Scan for the cell matching the given text and deliver its [x, y] coordinate at center. 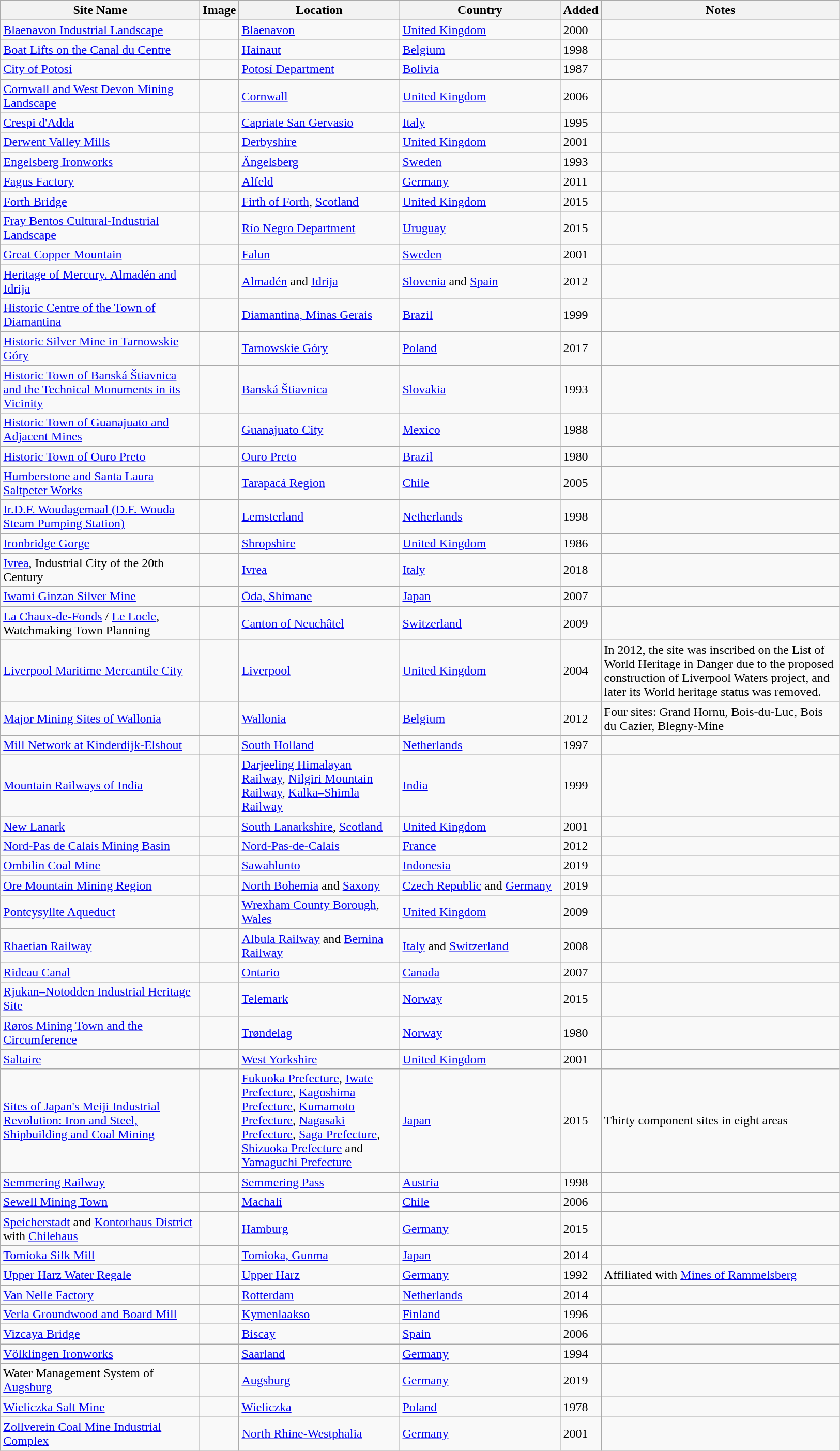
Ivrea, Industrial City of the 20th Century [100, 570]
Finland [480, 1315]
Hainaut [319, 50]
Blaenavon Industrial Landscape [100, 30]
Saltaire [100, 1059]
Liverpool Maritime Mercantile City [100, 671]
Albula Railway and Bernina Railway [319, 946]
Rjukan–Notodden Industrial Heritage Site [100, 999]
1996 [581, 1315]
Saarland [319, 1354]
2005 [581, 483]
La Chaux-de-Fonds / Le Locle, Watchmaking Town Planning [100, 623]
Cornwall [319, 96]
Humberstone and Santa Laura Saltpeter Works [100, 483]
Notes [721, 10]
Boat Lifts on the Canal du Centre [100, 50]
Canton of Neuchâtel [319, 623]
Ir.D.F. Woudagemaal (D.F. Wouda Steam Pumping Station) [100, 517]
Tomioka Silk Mill [100, 1255]
Semmering Railway [100, 1182]
North Bohemia and Saxony [319, 885]
New Lanark [100, 827]
Ängelsberg [319, 162]
Indonesia [480, 866]
Telemark [319, 999]
Vizcaya Bridge [100, 1334]
Falun [319, 254]
Historic Town of Banská Štiavnica and the Technical Monuments in its Vicinity [100, 389]
Speicherstadt and Kontorhaus District with Chilehaus [100, 1228]
Alfeld [319, 181]
2004 [581, 671]
Thirty component sites in eight areas [721, 1121]
Kymenlaakso [319, 1315]
Switzerland [480, 623]
Rideau Canal [100, 972]
France [480, 846]
Location [319, 10]
Ontario [319, 972]
Country [480, 10]
Spain [480, 1334]
Røros Mining Town and the Circumference [100, 1033]
Wallonia [319, 719]
Image [219, 10]
Added [581, 10]
Cornwall and West Devon Mining Landscape [100, 96]
Biscay [319, 1334]
South Lanarkshire, Scotland [319, 827]
Liverpool [319, 671]
Darjeeling Himalayan Railway, Nilgiri Mountain Railway, Kalka–Shimla Railway [319, 786]
Mexico [480, 430]
Upper Harz [319, 1275]
Derwent Valley Mills [100, 142]
Uruguay [480, 227]
Semmering Pass [319, 1182]
Banská Štiavnica [319, 389]
Rotterdam [319, 1295]
Rhaetian Railway [100, 946]
2008 [581, 946]
Fagus Factory [100, 181]
Crespi d'Adda [100, 123]
Van Nelle Factory [100, 1295]
Historic Silver Mine in Tarnowskie Góry [100, 348]
Blaenavon [319, 30]
Tarapacá Region [319, 483]
Heritage of Mercury. Almadén and Idrija [100, 281]
Great Copper Mountain [100, 254]
1997 [581, 745]
Ore Mountain Mining Region [100, 885]
Upper Harz Water Regale [100, 1275]
Wieliczka [319, 1407]
Trøndelag [319, 1033]
2017 [581, 348]
1994 [581, 1354]
South Holland [319, 745]
Shropshire [319, 543]
Hamburg [319, 1228]
Machalí [319, 1202]
Czech Republic and Germany [480, 885]
2000 [581, 30]
Austria [480, 1182]
Water Management System of Augsburg [100, 1380]
Engelsberg Ironworks [100, 162]
Site Name [100, 10]
Fray Bentos Cultural-Industrial Landscape [100, 227]
Mountain Railways of India [100, 786]
Sewell Mining Town [100, 1202]
1978 [581, 1407]
2011 [581, 181]
Derbyshire [319, 142]
Río Negro Department [319, 227]
Ōda, Shimane [319, 597]
Sawahlunto [319, 866]
Nord-Pas-de-Calais [319, 846]
Almadén and Idrija [319, 281]
Diamantina, Minas Gerais [319, 315]
Lemsterland [319, 517]
Bolivia [480, 69]
Italy and Switzerland [480, 946]
Wrexham County Borough, Wales [319, 912]
Völklingen Ironworks [100, 1354]
Slovakia [480, 389]
Zollverein Coal Mine Industrial Complex [100, 1434]
Historic Town of Guanajuato and Adjacent Mines [100, 430]
Ombilin Coal Mine [100, 866]
Forth Bridge [100, 201]
Ivrea [319, 570]
Ironbridge Gorge [100, 543]
Four sites: Grand Hornu, Bois-du-Luc, Bois du Cazier, Blegny-Mine [721, 719]
Canada [480, 972]
West Yorkshire [319, 1059]
Ouro Preto [319, 456]
City of Potosí [100, 69]
Major Mining Sites of Wallonia [100, 719]
Augsburg [319, 1380]
Capriate San Gervasio [319, 123]
Nord-Pas de Calais Mining Basin [100, 846]
1992 [581, 1275]
Historic Town of Ouro Preto [100, 456]
Tarnowskie Góry [319, 348]
Firth of Forth, Scotland [319, 201]
Guanajuato City [319, 430]
India [480, 786]
Slovenia and Spain [480, 281]
1988 [581, 430]
Historic Centre of the Town of Diamantina [100, 315]
1986 [581, 543]
1987 [581, 69]
Potosí Department [319, 69]
Pontcysyllte Aqueduct [100, 912]
Affiliated with Mines of Rammelsberg [721, 1275]
1995 [581, 123]
Tomioka, Gunma [319, 1255]
Wieliczka Salt Mine [100, 1407]
2018 [581, 570]
Sites of Japan's Meiji Industrial Revolution: Iron and Steel, Shipbuilding and Coal Mining [100, 1121]
Mill Network at Kinderdijk-Elshout [100, 745]
Iwami Ginzan Silver Mine [100, 597]
North Rhine-Westphalia [319, 1434]
Verla Groundwood and Board Mill [100, 1315]
